Output the [x, y] coordinate of the center of the cell containing the given text.  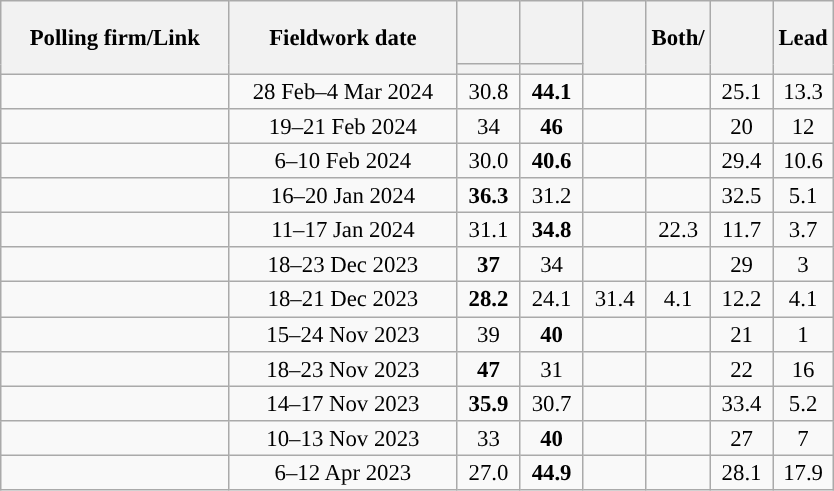
11.7 [742, 230]
22.3 [678, 230]
29.4 [742, 162]
12 [803, 126]
33 [488, 438]
Polling firm/Link [115, 38]
18–23 Dec 2023 [343, 266]
31.4 [614, 300]
28.1 [742, 472]
44.1 [552, 92]
19–21 Feb 2024 [343, 126]
16–20 Jan 2024 [343, 196]
21 [742, 334]
33.4 [742, 404]
46 [552, 126]
20 [742, 126]
10–13 Nov 2023 [343, 438]
32.5 [742, 196]
34.8 [552, 230]
37 [488, 266]
18–23 Nov 2023 [343, 368]
Fieldwork date [343, 38]
5.2 [803, 404]
6–12 Apr 2023 [343, 472]
17.9 [803, 472]
31.1 [488, 230]
31.2 [552, 196]
Lead [803, 38]
14–17 Nov 2023 [343, 404]
6–10 Feb 2024 [343, 162]
47 [488, 368]
24.1 [552, 300]
18–21 Dec 2023 [343, 300]
39 [488, 334]
7 [803, 438]
30.7 [552, 404]
30.0 [488, 162]
25.1 [742, 92]
28 Feb–4 Mar 2024 [343, 92]
1 [803, 334]
22 [742, 368]
35.9 [488, 404]
36.3 [488, 196]
3 [803, 266]
29 [742, 266]
15–24 Nov 2023 [343, 334]
5.1 [803, 196]
10.6 [803, 162]
44.9 [552, 472]
30.8 [488, 92]
27.0 [488, 472]
3.7 [803, 230]
13.3 [803, 92]
12.2 [742, 300]
11–17 Jan 2024 [343, 230]
28.2 [488, 300]
40.6 [552, 162]
16 [803, 368]
31 [552, 368]
Both/ [678, 38]
27 [742, 438]
